Identify which cell holds the provided text, then report its [x, y] central coordinate. 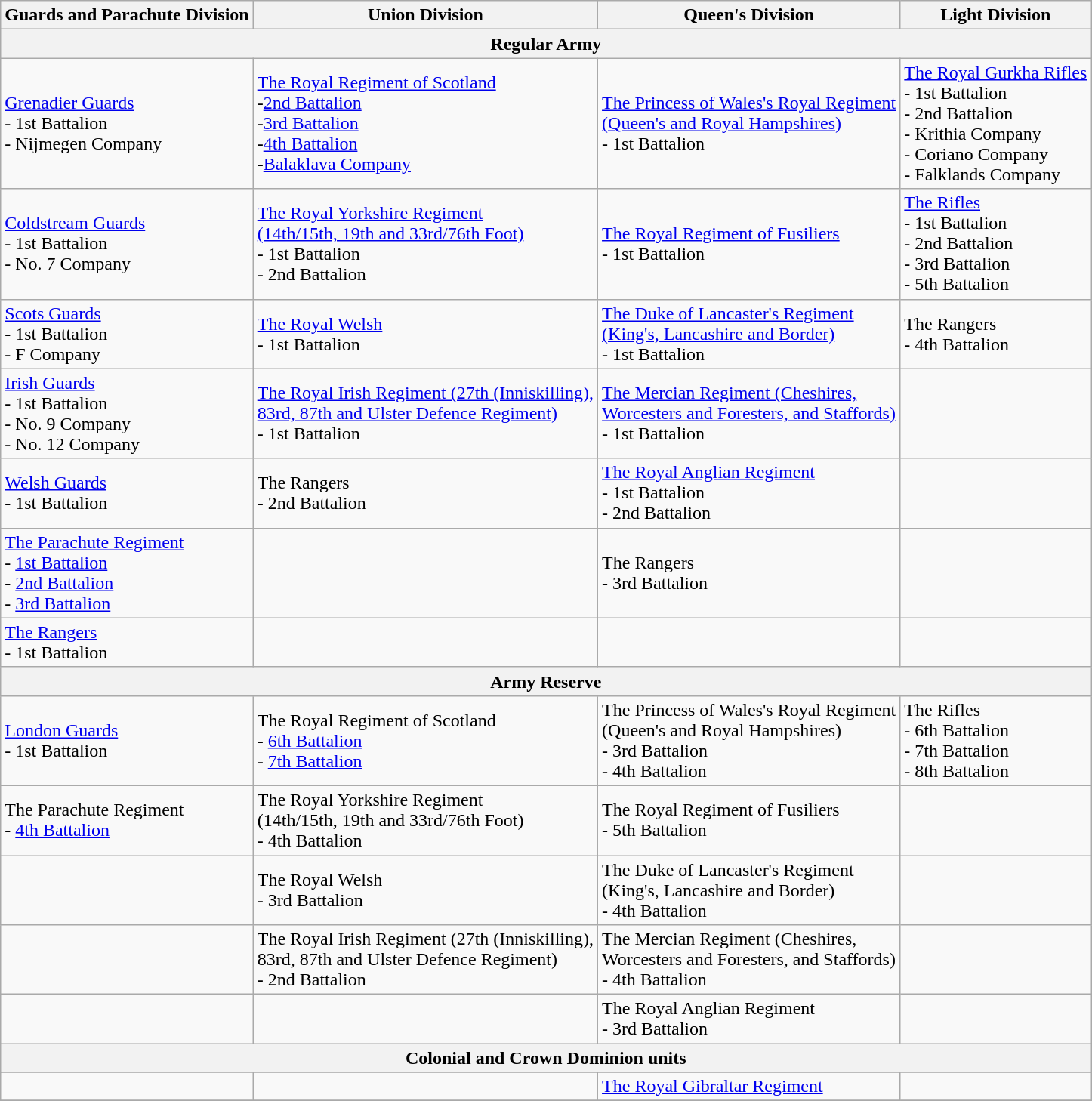
The Royal Irish Regiment (27th (Inniskilling), 83rd, 87th and Ulster Defence Regiment)- 2nd Battalion [425, 960]
Guards and Parachute Division [127, 15]
The Royal Regiment of Fusiliers- 1st Battalion [749, 244]
The Royal Regiment of Scotland- 6th Battalion- 7th Battalion [425, 740]
Grenadier Guards- 1st Battalion- Nijmegen Company [127, 124]
The Rangers- 4th Battalion [995, 334]
The Royal Yorkshire Regiment(14th/15th, 19th and 33rd/76th Foot)- 1st Battalion- 2nd Battalion [425, 244]
Colonial and Crown Dominion units [546, 1058]
The Duke of Lancaster's Regiment (King's, Lancashire and Border)- 4th Battalion [749, 890]
The Royal Anglian Regiment- 3rd Battalion [749, 1019]
The Royal Gibraltar Regiment [749, 1087]
The Parachute Regiment- 4th Battalion [127, 820]
The Royal Irish Regiment (27th (Inniskilling), 83rd, 87th and Ulster Defence Regiment)- 1st Battalion [425, 414]
Welsh Guards- 1st Battalion [127, 493]
Coldstream Guards- 1st Battalion- No. 7 Company [127, 244]
The Princess of Wales's Royal Regiment(Queen's and Royal Hampshires)- 3rd Battalion- 4th Battalion [749, 740]
The Mercian Regiment (Cheshires,Worcesters and Foresters, and Staffords)- 1st Battalion [749, 414]
London Guards- 1st Battalion [127, 740]
The Rifles- 1st Battalion- 2nd Battalion- 3rd Battalion- 5th Battalion [995, 244]
The Royal Anglian Regiment- 1st Battalion- 2nd Battalion [749, 493]
The Mercian Regiment (Cheshires, Worcesters and Foresters, and Staffords)- 4th Battalion [749, 960]
The Royal Regiment of Fusiliers- 5th Battalion [749, 820]
The Rangers- 1st Battalion [127, 642]
Army Reserve [546, 681]
The Rangers- 2nd Battalion [425, 493]
Union Division [425, 15]
Scots Guards- 1st Battalion- F Company [127, 334]
The Princess of Wales's Royal Regiment(Queen's and Royal Hampshires)- 1st Battalion [749, 124]
The Duke of Lancaster's Regiment(King's, Lancashire and Border)- 1st Battalion [749, 334]
Regular Army [546, 44]
The Parachute Regiment- 1st Battalion- 2nd Battalion- 3rd Battalion [127, 572]
The Royal Welsh- 3rd Battalion [425, 890]
The Royal Welsh- 1st Battalion [425, 334]
The Rifles- 6th Battalion- 7th Battalion- 8th Battalion [995, 740]
The Royal Gurkha Rifles- 1st Battalion- 2nd Battalion- Krithia Company- Coriano Company- Falklands Company [995, 124]
The Royal Regiment of Scotland-2nd Battalion-3rd Battalion-4th Battalion-Balaklava Company [425, 124]
Irish Guards- 1st Battalion- No. 9 Company- No. 12 Company [127, 414]
Light Division [995, 15]
The Royal Yorkshire Regiment (14th/15th, 19th and 33rd/76th Foot)- 4th Battalion [425, 820]
The Rangers- 3rd Battalion [749, 572]
Queen's Division [749, 15]
